Pinpoint the cell where the given text exists, returning its (x, y) midpoint coordinate. 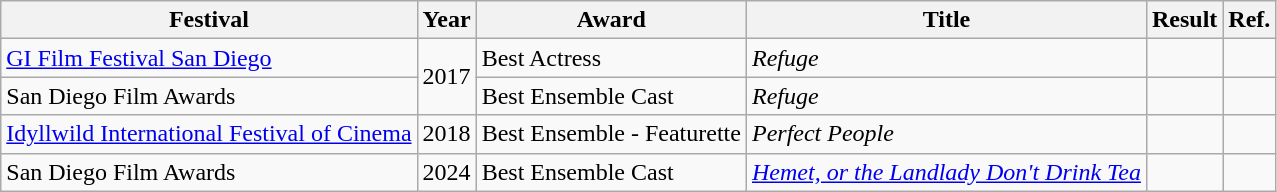
Perfect People (946, 134)
2024 (446, 172)
Festival (209, 20)
Hemet, or the Landlady Don't Drink Tea (946, 172)
2018 (446, 134)
2017 (446, 77)
Title (946, 20)
GI Film Festival San Diego (209, 58)
Best Ensemble - Featurette (611, 134)
Ref. (1250, 20)
Result (1184, 20)
Year (446, 20)
Award (611, 20)
Idyllwild International Festival of Cinema (209, 134)
Best Actress (611, 58)
